Find where the given text appears and provide that cell's center as [X, Y] coordinate. 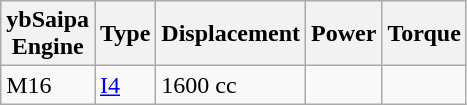
Displacement [231, 34]
Power [344, 34]
ybSaipaEngine [48, 34]
M16 [48, 85]
1600 cc [231, 85]
Type [126, 34]
Torque [424, 34]
I4 [126, 85]
